Return the [x, y] coordinate for the center point of the cell that contains the specified text.  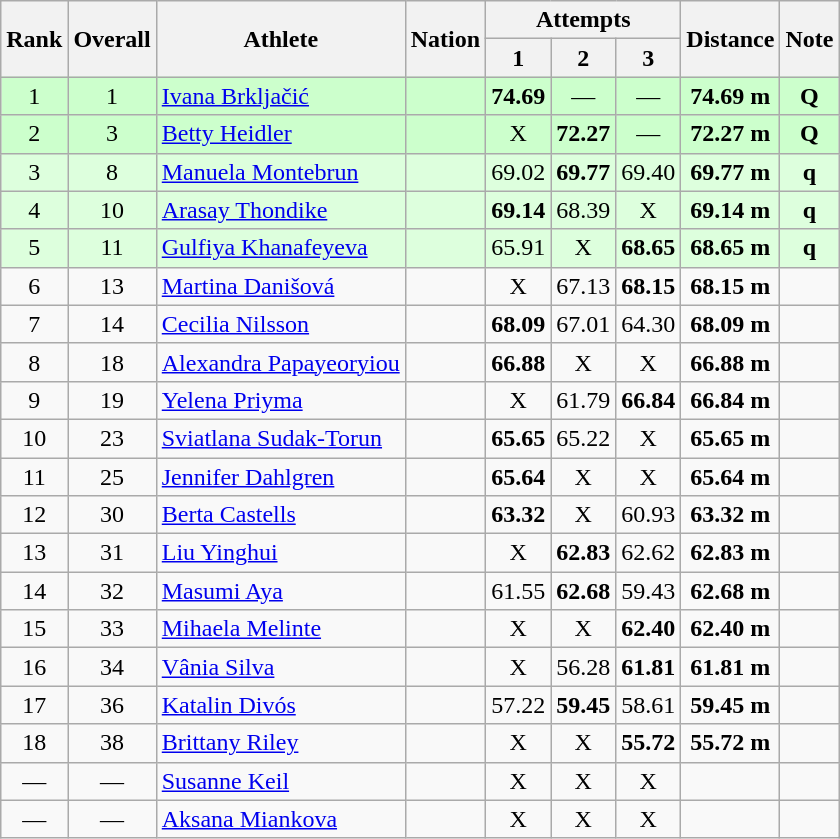
60.93 [648, 515]
59.45 m [730, 705]
15 [34, 629]
Susanne Keil [280, 781]
5 [34, 248]
7 [34, 324]
38 [112, 743]
68.09 [518, 324]
56.28 [584, 667]
34 [112, 667]
65.64 [518, 477]
68.65 [648, 248]
Alexandra Papayeoryiou [280, 362]
Arasay Thondike [280, 210]
62.40 [648, 629]
17 [34, 705]
Nation [445, 39]
Distance [730, 39]
67.01 [584, 324]
Attempts [584, 20]
36 [112, 705]
Betty Heidler [280, 134]
68.39 [584, 210]
Sviatlana Sudak-Torun [280, 438]
32 [112, 591]
9 [34, 400]
58.61 [648, 705]
72.27 [584, 134]
30 [112, 515]
Gulfiya Khanafeyeva [280, 248]
62.68 [584, 591]
68.65 m [730, 248]
61.81 [648, 667]
Manuela Montebrun [280, 172]
55.72 [648, 743]
68.15 [648, 286]
25 [112, 477]
65.22 [584, 438]
Vânia Silva [280, 667]
Overall [112, 39]
Yelena Priyma [280, 400]
55.72 m [730, 743]
66.84 [648, 400]
63.32 m [730, 515]
16 [34, 667]
12 [34, 515]
65.65 m [730, 438]
67.13 [584, 286]
68.15 m [730, 286]
62.62 [648, 553]
61.79 [584, 400]
Ivana Brkljačić [280, 96]
74.69 [518, 96]
Liu Yinghui [280, 553]
66.88 [518, 362]
69.77 [584, 172]
69.02 [518, 172]
69.77 m [730, 172]
Berta Castells [280, 515]
72.27 m [730, 134]
4 [34, 210]
Cecilia Nilsson [280, 324]
59.45 [584, 705]
63.32 [518, 515]
69.14 m [730, 210]
61.81 m [730, 667]
Martina Danišová [280, 286]
Rank [34, 39]
66.84 m [730, 400]
23 [112, 438]
62.83 [584, 553]
Brittany Riley [280, 743]
6 [34, 286]
33 [112, 629]
64.30 [648, 324]
66.88 m [730, 362]
57.22 [518, 705]
62.68 m [730, 591]
31 [112, 553]
Masumi Aya [280, 591]
Note [810, 39]
62.40 m [730, 629]
65.91 [518, 248]
Jennifer Dahlgren [280, 477]
59.43 [648, 591]
65.64 m [730, 477]
69.40 [648, 172]
65.65 [518, 438]
69.14 [518, 210]
74.69 m [730, 96]
Athlete [280, 39]
19 [112, 400]
Katalin Divós [280, 705]
Mihaela Melinte [280, 629]
Aksana Miankova [280, 819]
62.83 m [730, 553]
61.55 [518, 591]
68.09 m [730, 324]
